For the text-containing cell, return its midpoint in (x, y) coordinate format. 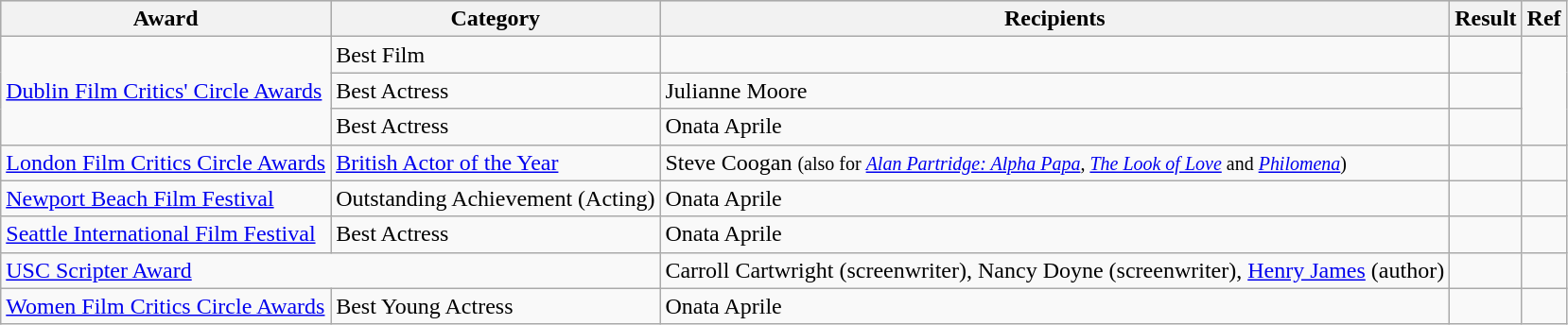
Recipients (1055, 19)
Outstanding Achievement (Acting) (496, 198)
Women Film Critics Circle Awards (166, 306)
London Film Critics Circle Awards (166, 162)
British Actor of the Year (496, 162)
Carroll Cartwright (screenwriter), Nancy Doyne (screenwriter), Henry James (author) (1055, 270)
Seattle International Film Festival (166, 234)
USC Scripter Award (331, 270)
Dublin Film Critics' Circle Awards (166, 91)
Best Film (496, 55)
Ref (1543, 19)
Category (496, 19)
Steve Coogan (also for Alan Partridge: Alpha Papa, The Look of Love and Philomena) (1055, 162)
Julianne Moore (1055, 91)
Result (1486, 19)
Best Young Actress (496, 306)
Newport Beach Film Festival (166, 198)
Award (166, 19)
